Pinpoint the cell where the given text exists, returning its (x, y) midpoint coordinate. 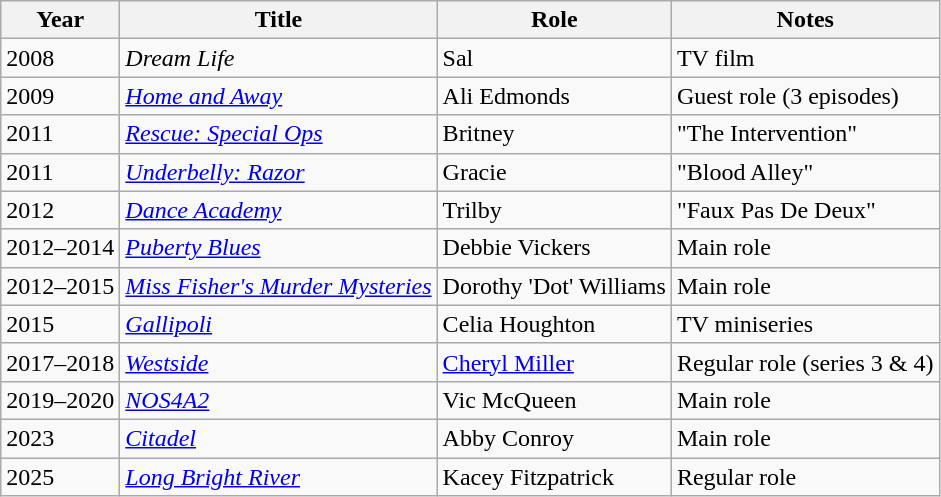
Year (60, 20)
TV miniseries (805, 324)
Cheryl Miller (554, 362)
Gallipoli (278, 324)
2009 (60, 96)
Rescue: Special Ops (278, 134)
Regular role (series 3 & 4) (805, 362)
Dorothy 'Dot' Williams (554, 286)
2023 (60, 438)
Miss Fisher's Murder Mysteries (278, 286)
NOS4A2 (278, 400)
2019–2020 (60, 400)
Notes (805, 20)
Debbie Vickers (554, 248)
Guest role (3 episodes) (805, 96)
Home and Away (278, 96)
Role (554, 20)
Kacey Fitzpatrick (554, 477)
"The Intervention" (805, 134)
Regular role (805, 477)
TV film (805, 58)
Dream Life (278, 58)
2008 (60, 58)
Westside (278, 362)
Citadel (278, 438)
Celia Houghton (554, 324)
Britney (554, 134)
Sal (554, 58)
Abby Conroy (554, 438)
Trilby (554, 210)
Long Bright River (278, 477)
Title (278, 20)
Vic McQueen (554, 400)
2015 (60, 324)
"Blood Alley" (805, 172)
Puberty Blues (278, 248)
Dance Academy (278, 210)
2012–2014 (60, 248)
Ali Edmonds (554, 96)
Underbelly: Razor (278, 172)
2025 (60, 477)
2012–2015 (60, 286)
2012 (60, 210)
"Faux Pas De Deux" (805, 210)
2017–2018 (60, 362)
Gracie (554, 172)
